Search for the cell housing the specified text and yield its (x, y) center coordinate. 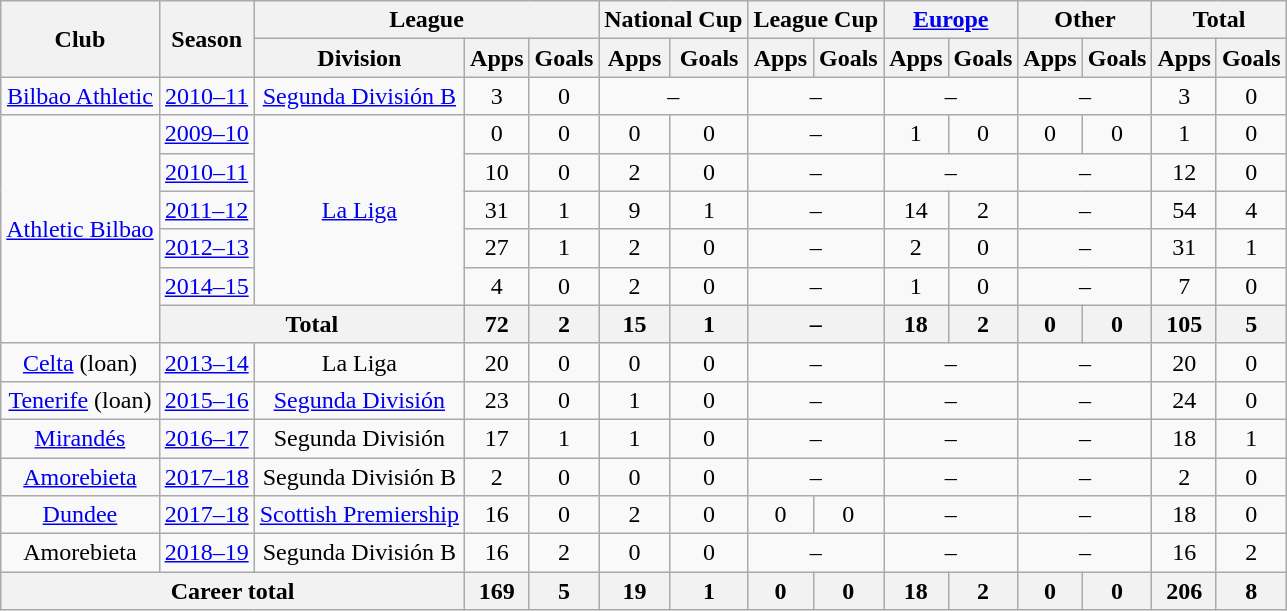
Mirandés (80, 438)
12 (1184, 172)
Scottish Premiership (359, 515)
Club (80, 39)
2016–17 (206, 438)
League Cup (816, 20)
2014–15 (206, 286)
Bilbao Athletic (80, 96)
Other (1085, 20)
14 (916, 210)
54 (1184, 210)
169 (497, 591)
2012–13 (206, 248)
2018–19 (206, 553)
Season (206, 39)
19 (635, 591)
23 (497, 400)
2011–12 (206, 210)
Europe (951, 20)
Dundee (80, 515)
8 (1251, 591)
Athletic Bilbao (80, 229)
Division (359, 58)
24 (1184, 400)
2009–10 (206, 134)
27 (497, 248)
2015–16 (206, 400)
Career total (233, 591)
10 (497, 172)
9 (635, 210)
72 (497, 324)
15 (635, 324)
National Cup (674, 20)
Tenerife (loan) (80, 400)
7 (1184, 286)
105 (1184, 324)
17 (497, 438)
League (426, 20)
206 (1184, 591)
Celta (loan) (80, 362)
2013–14 (206, 362)
